Identify which cell holds the provided text, then report its (x, y) central coordinate. 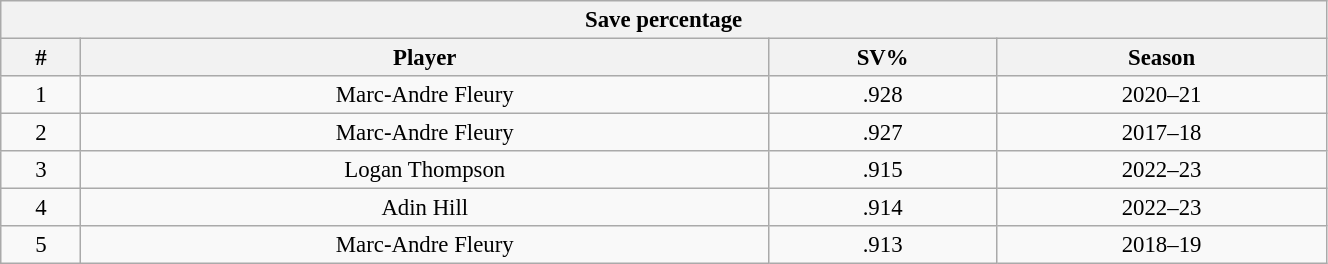
Player (425, 58)
2018–19 (1162, 245)
.928 (883, 95)
5 (41, 245)
.915 (883, 170)
2017–18 (1162, 133)
2 (41, 133)
3 (41, 170)
.914 (883, 208)
SV% (883, 58)
1 (41, 95)
.913 (883, 245)
4 (41, 208)
Logan Thompson (425, 170)
.927 (883, 133)
# (41, 58)
2020–21 (1162, 95)
Adin Hill (425, 208)
Save percentage (664, 20)
Season (1162, 58)
